Find where the given text appears and provide that cell's center as [x, y] coordinate. 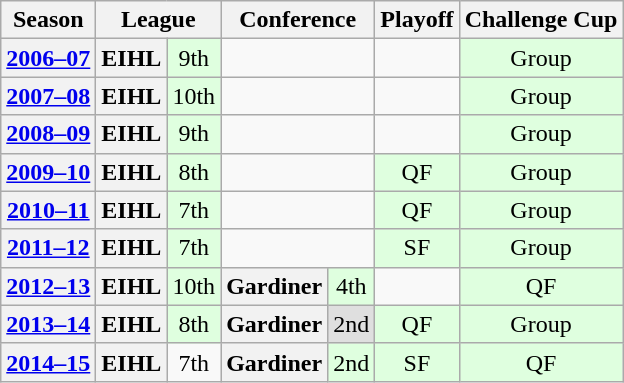
2013–14 [48, 324]
2010–11 [48, 210]
League [158, 20]
4th [352, 286]
Conference [298, 20]
2012–13 [48, 286]
Challenge Cup [541, 20]
2011–12 [48, 248]
2006–07 [48, 58]
2014–15 [48, 362]
2008–09 [48, 134]
2007–08 [48, 96]
2009–10 [48, 172]
Season [48, 20]
Playoff [417, 20]
